For the text-containing cell, return its midpoint in (X, Y) coordinate format. 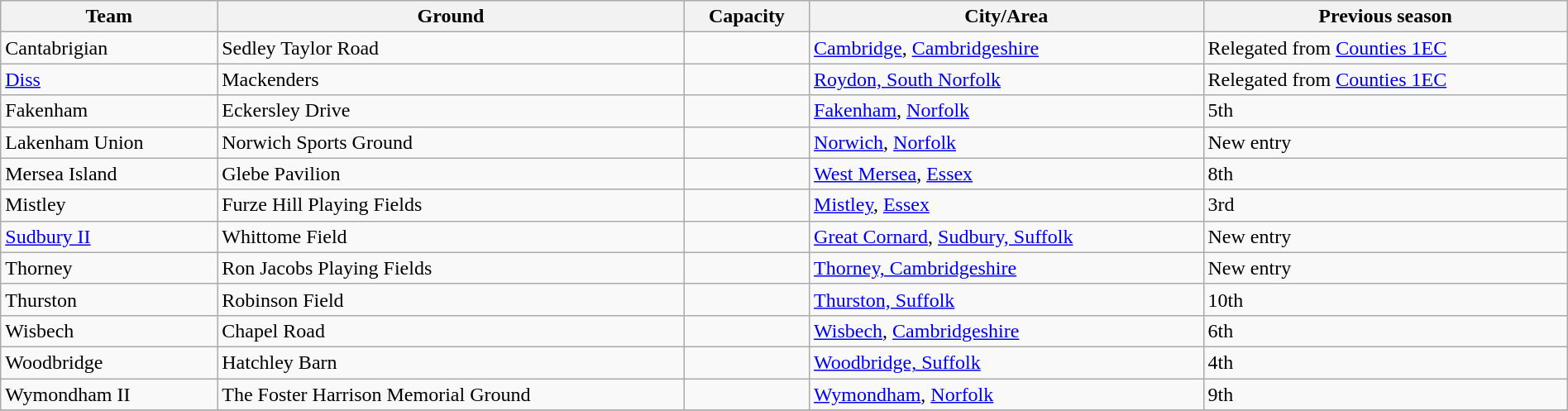
Team (109, 17)
Mistley (109, 205)
Robinson Field (451, 299)
Sedley Taylor Road (451, 48)
Hatchley Barn (451, 362)
Great Cornard, Sudbury, Suffolk (1006, 237)
The Foster Harrison Memorial Ground (451, 394)
4th (1385, 362)
8th (1385, 174)
Glebe Pavilion (451, 174)
Thurston (109, 299)
Fakenham (109, 111)
Sudbury II (109, 237)
Diss (109, 79)
3rd (1385, 205)
Woodbridge (109, 362)
Wymondham, Norfolk (1006, 394)
Wymondham II (109, 394)
Fakenham, Norfolk (1006, 111)
10th (1385, 299)
Roydon, South Norfolk (1006, 79)
Woodbridge, Suffolk (1006, 362)
Wisbech, Cambridgeshire (1006, 331)
9th (1385, 394)
6th (1385, 331)
Ron Jacobs Playing Fields (451, 268)
Cambridge, Cambridgeshire (1006, 48)
Mackenders (451, 79)
Chapel Road (451, 331)
Furze Hill Playing Fields (451, 205)
City/Area (1006, 17)
Thorney (109, 268)
Cantabrigian (109, 48)
Lakenham Union (109, 142)
Thurston, Suffolk (1006, 299)
West Mersea, Essex (1006, 174)
Norwich Sports Ground (451, 142)
Mersea Island (109, 174)
5th (1385, 111)
Mistley, Essex (1006, 205)
Capacity (746, 17)
Whittome Field (451, 237)
Ground (451, 17)
Thorney, Cambridgeshire (1006, 268)
Wisbech (109, 331)
Eckersley Drive (451, 111)
Norwich, Norfolk (1006, 142)
Previous season (1385, 17)
